Detect which cell encompasses the target text, then output its (X, Y) center coordinate. 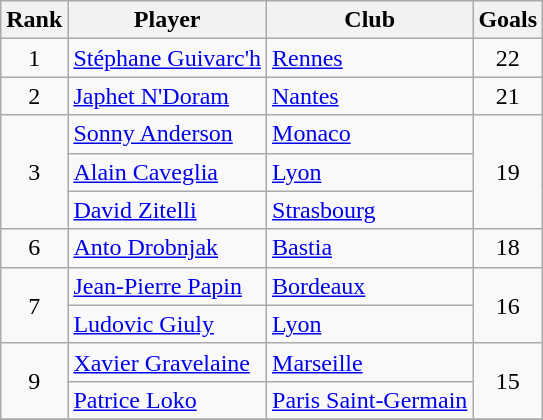
7 (34, 305)
Xavier Gravelaine (168, 362)
3 (34, 172)
Rank (34, 20)
Monaco (370, 134)
9 (34, 381)
22 (508, 58)
Jean-Pierre Papin (168, 286)
Strasbourg (370, 210)
Anto Drobnjak (168, 248)
16 (508, 305)
Marseille (370, 362)
Ludovic Giuly (168, 324)
18 (508, 248)
Player (168, 20)
1 (34, 58)
Sonny Anderson (168, 134)
Rennes (370, 58)
6 (34, 248)
Bordeaux (370, 286)
Japhet N'Doram (168, 96)
Alain Caveglia (168, 172)
15 (508, 381)
Patrice Loko (168, 400)
21 (508, 96)
Goals (508, 20)
2 (34, 96)
David Zitelli (168, 210)
19 (508, 172)
Club (370, 20)
Stéphane Guivarc'h (168, 58)
Bastia (370, 248)
Paris Saint-Germain (370, 400)
Nantes (370, 96)
